Locate the cell with the specified text and output its (x, y) center coordinate. 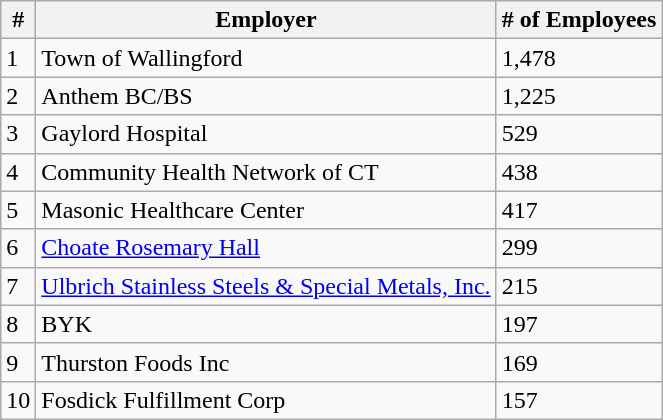
529 (579, 134)
157 (579, 400)
10 (18, 400)
438 (579, 172)
Gaylord Hospital (266, 134)
299 (579, 248)
Thurston Foods Inc (266, 362)
1,478 (579, 58)
1,225 (579, 96)
169 (579, 362)
9 (18, 362)
215 (579, 286)
BYK (266, 324)
2 (18, 96)
Employer (266, 20)
Choate Rosemary Hall (266, 248)
8 (18, 324)
Town of Wallingford (266, 58)
197 (579, 324)
6 (18, 248)
7 (18, 286)
Masonic Healthcare Center (266, 210)
# (18, 20)
Anthem BC/BS (266, 96)
3 (18, 134)
Community Health Network of CT (266, 172)
417 (579, 210)
Ulbrich Stainless Steels & Special Metals, Inc. (266, 286)
1 (18, 58)
Fosdick Fulfillment Corp (266, 400)
5 (18, 210)
# of Employees (579, 20)
4 (18, 172)
